Capture the cell that displays the provided text and extract its [X, Y] central coordinate. 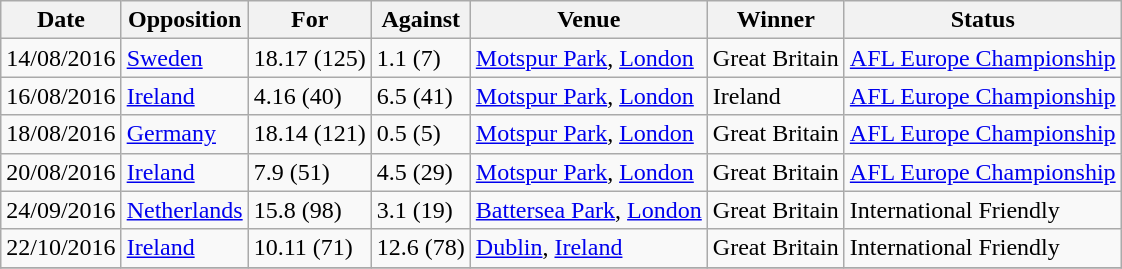
20/08/2016 [61, 172]
Dublin, Ireland [588, 248]
Battersea Park, London [588, 210]
3.1 (19) [420, 210]
1.1 (7) [420, 58]
Date [61, 20]
Winner [776, 20]
12.6 (78) [420, 248]
10.11 (71) [310, 248]
Opposition [184, 20]
14/08/2016 [61, 58]
16/08/2016 [61, 96]
For [310, 20]
Netherlands [184, 210]
4.5 (29) [420, 172]
7.9 (51) [310, 172]
0.5 (5) [420, 134]
6.5 (41) [420, 96]
22/10/2016 [61, 248]
18/08/2016 [61, 134]
4.16 (40) [310, 96]
18.14 (121) [310, 134]
Germany [184, 134]
Status [982, 20]
15.8 (98) [310, 210]
Venue [588, 20]
18.17 (125) [310, 58]
24/09/2016 [61, 210]
Sweden [184, 58]
Against [420, 20]
